Determine the [X, Y] coordinate at the center of the cell enclosing the given text.  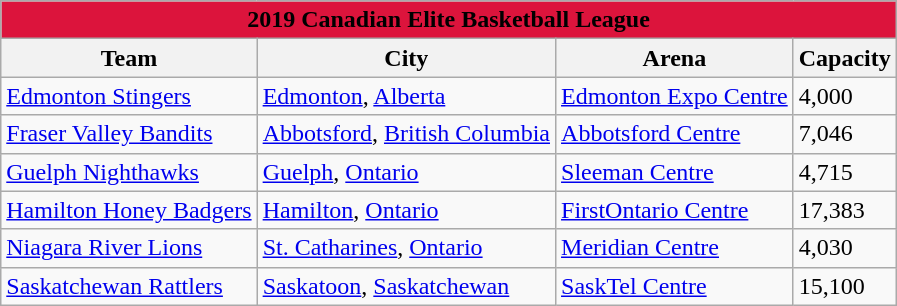
4,000 [844, 96]
Arena [675, 58]
Saskatoon, Saskatchewan [406, 286]
Abbotsford, British Columbia [406, 134]
2019 Canadian Elite Basketball League [449, 20]
Hamilton, Ontario [406, 210]
17,383 [844, 210]
FirstOntario Centre [675, 210]
City [406, 58]
Guelph, Ontario [406, 172]
15,100 [844, 286]
Edmonton Stingers [129, 96]
Niagara River Lions [129, 248]
Capacity [844, 58]
7,046 [844, 134]
Saskatchewan Rattlers [129, 286]
Hamilton Honey Badgers [129, 210]
Team [129, 58]
Sleeman Centre [675, 172]
Guelph Nighthawks [129, 172]
Edmonton Expo Centre [675, 96]
SaskTel Centre [675, 286]
Fraser Valley Bandits [129, 134]
Edmonton, Alberta [406, 96]
4,715 [844, 172]
Meridian Centre [675, 248]
Abbotsford Centre [675, 134]
St. Catharines, Ontario [406, 248]
4,030 [844, 248]
